Identify which cell holds the provided text, then report its [x, y] central coordinate. 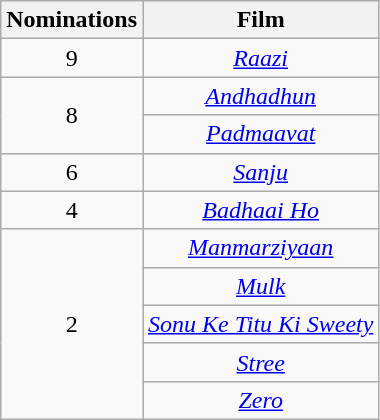
Padmaavat [260, 134]
Raazi [260, 58]
Badhaai Ho [260, 210]
Andhadhun [260, 96]
Stree [260, 362]
2 [72, 324]
4 [72, 210]
Sanju [260, 172]
Film [260, 20]
9 [72, 58]
Mulk [260, 286]
6 [72, 172]
Sonu Ke Titu Ki Sweety [260, 324]
8 [72, 115]
Manmarziyaan [260, 248]
Zero [260, 400]
Nominations [72, 20]
